Output the (x, y) coordinate of the center of the cell containing the given text.  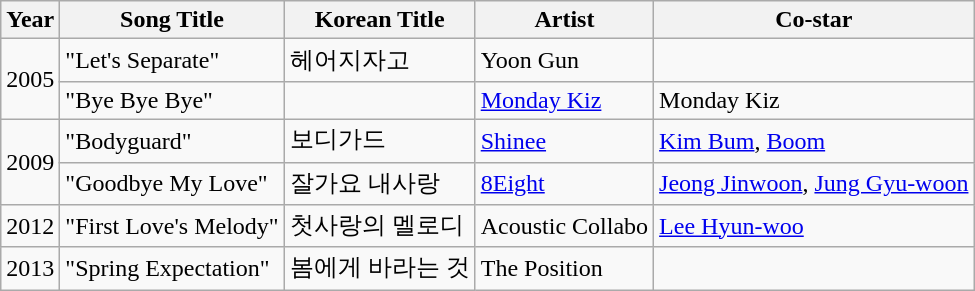
Year (30, 20)
8Eight (564, 184)
첫사랑의 멜로디 (380, 226)
"First Love's Melody" (172, 226)
"Spring Expectation" (172, 268)
"Bye Bye Bye" (172, 100)
Artist (564, 20)
잘가요 내사랑 (380, 184)
2012 (30, 226)
보디가드 (380, 140)
Shinee (564, 140)
"Bodyguard" (172, 140)
Jeong Jinwoon, Jung Gyu-woon (814, 184)
Yoon Gun (564, 60)
2009 (30, 162)
"Let's Separate" (172, 60)
헤어지자고 (380, 60)
The Position (564, 268)
Kim Bum, Boom (814, 140)
"Goodbye My Love" (172, 184)
Korean Title (380, 20)
Acoustic Collabo (564, 226)
2005 (30, 80)
Co-star (814, 20)
봄에게 바라는 것 (380, 268)
Song Title (172, 20)
2013 (30, 268)
Lee Hyun-woo (814, 226)
